Provide the [X, Y] coordinate of the cell's center where the given text is located.  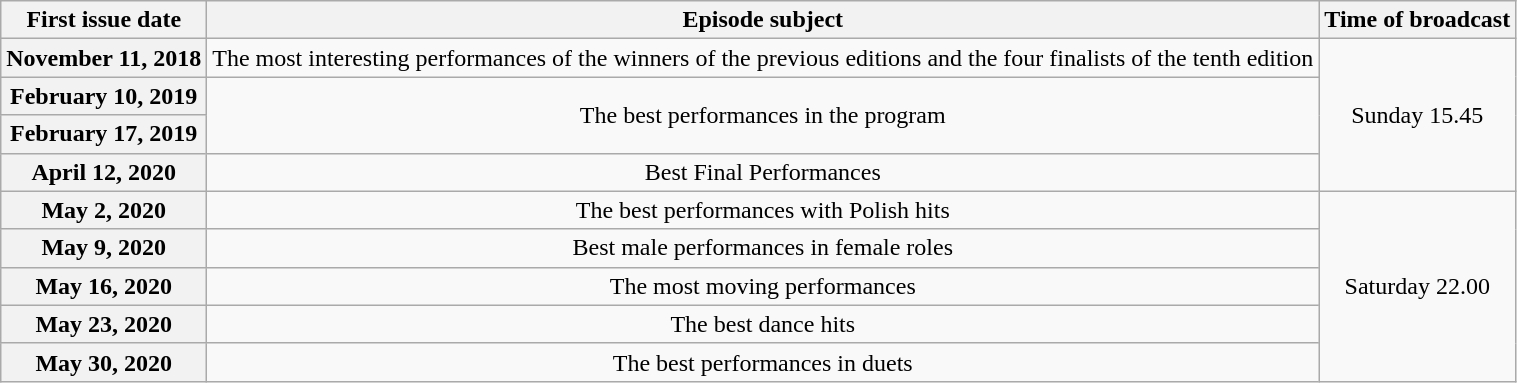
Best male performances in female roles [763, 248]
The best performances in the program [763, 115]
November 11, 2018 [104, 58]
The most interesting performances of the winners of the previous editions and the four finalists of the tenth edition [763, 58]
May 23, 2020 [104, 324]
The best dance hits [763, 324]
Saturday 22.00 [1418, 286]
May 9, 2020 [104, 248]
The best performances with Polish hits [763, 210]
May 30, 2020 [104, 362]
May 2, 2020 [104, 210]
February 10, 2019 [104, 96]
Time of broadcast [1418, 20]
The best performances in duets [763, 362]
First issue date [104, 20]
Sunday 15.45 [1418, 115]
May 16, 2020 [104, 286]
February 17, 2019 [104, 134]
April 12, 2020 [104, 172]
The most moving performances [763, 286]
Episode subject [763, 20]
Best Final Performances [763, 172]
